Determine the (x, y) coordinate at the center of the cell enclosing the given text.  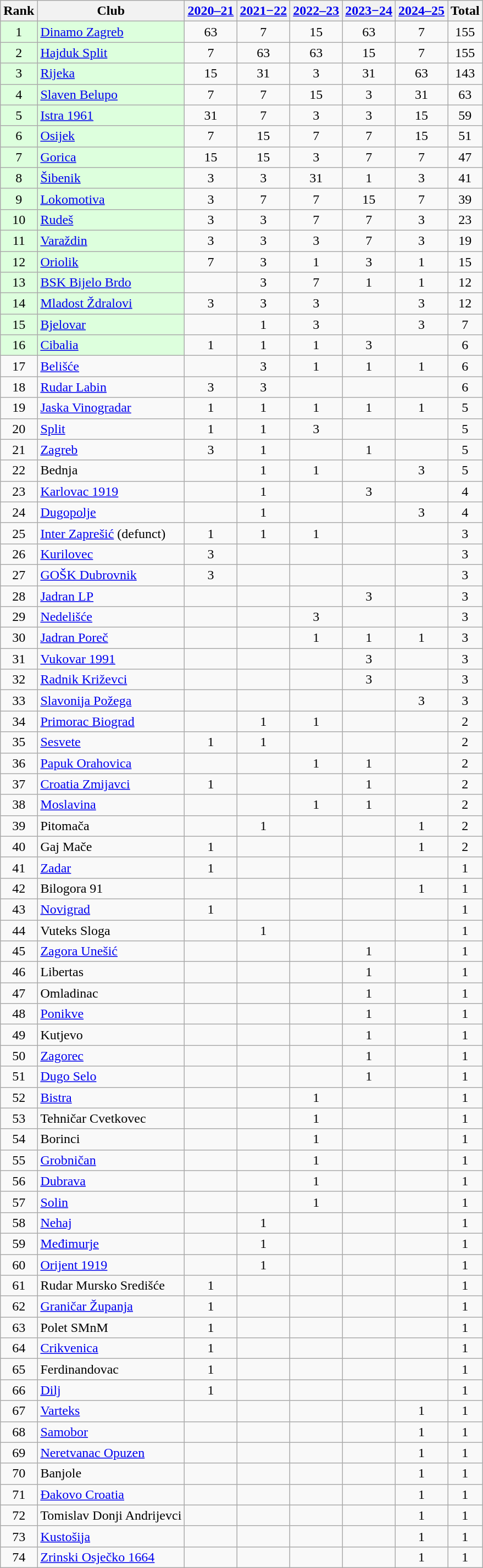
38 (19, 805)
21 (19, 450)
Polet SMnM (111, 1328)
40 (19, 847)
Rudeš (111, 220)
Dilj (111, 1390)
2023−24 (369, 11)
18 (19, 387)
50 (19, 1056)
Tehničar Cvetkovec (111, 1118)
57 (19, 1202)
143 (465, 74)
45 (19, 951)
Slaven Belupo (111, 94)
35 (19, 742)
Dinamo Zagreb (111, 32)
Tomislav Donji Andrijevci (111, 1515)
8 (19, 178)
Nehaj (111, 1223)
66 (19, 1390)
72 (19, 1515)
GOŠK Dubrovnik (111, 575)
Vukovar 1991 (111, 659)
48 (19, 1014)
Đakovo Croatia (111, 1494)
Dugopolje (111, 512)
Omladinac (111, 993)
Hajduk Split (111, 53)
42 (19, 888)
Oriolik (111, 262)
14 (19, 304)
22 (19, 471)
20 (19, 429)
49 (19, 1035)
69 (19, 1453)
73 (19, 1536)
71 (19, 1494)
Zadar (111, 867)
74 (19, 1557)
Belišće (111, 366)
Međimurje (111, 1244)
Zagora Unešić (111, 951)
Mladost Ždralovi (111, 304)
11 (19, 240)
Lokomotiva (111, 199)
Rudar Labin (111, 387)
33 (19, 701)
Sesvete (111, 742)
Rudar Mursko Središće (111, 1286)
Grobničan (111, 1160)
Inter Zaprešić (defunct) (111, 533)
Vuteks Sloga (111, 931)
55 (19, 1160)
Croatia Zmijavci (111, 784)
2024–25 (422, 11)
43 (19, 909)
58 (19, 1223)
Gorica (111, 157)
28 (19, 596)
Bjelovar (111, 324)
64 (19, 1348)
Jadran LP (111, 596)
37 (19, 784)
30 (19, 638)
Varaždin (111, 240)
Istra 1961 (111, 115)
Solin (111, 1202)
Bistra (111, 1097)
Zagreb (111, 450)
Šibenik (111, 178)
24 (19, 512)
62 (19, 1307)
Graničar Županja (111, 1307)
56 (19, 1181)
Total (465, 11)
Banjole (111, 1474)
Radnik Križevci (111, 680)
9 (19, 199)
29 (19, 617)
10 (19, 220)
Bednja (111, 471)
65 (19, 1369)
Zagorec (111, 1056)
Dubrava (111, 1181)
13 (19, 283)
Neretvanac Opuzen (111, 1453)
Primorac Biograd (111, 721)
61 (19, 1286)
68 (19, 1432)
16 (19, 345)
Jadran Poreč (111, 638)
54 (19, 1139)
Zrinski Osječko 1664 (111, 1557)
Crikvenica (111, 1348)
Borinci (111, 1139)
27 (19, 575)
53 (19, 1118)
Kutjevo (111, 1035)
Libertas (111, 972)
Slavonija Požega (111, 701)
Papuk Orahovica (111, 763)
2020–21 (211, 11)
Kurilovec (111, 554)
2022–23 (317, 11)
Kustošija (111, 1536)
44 (19, 931)
32 (19, 680)
Jaska Vinogradar (111, 408)
Novigrad (111, 909)
67 (19, 1411)
Karlovac 1919 (111, 491)
Rijeka (111, 74)
36 (19, 763)
Rank (19, 11)
Split (111, 429)
25 (19, 533)
BSK Bijelo Brdo (111, 283)
Varteks (111, 1411)
Dugo Selo (111, 1077)
26 (19, 554)
46 (19, 972)
Bilogora 91 (111, 888)
70 (19, 1474)
Pitomača (111, 826)
Ferdinandovac (111, 1369)
Samobor (111, 1432)
Gaj Mače (111, 847)
Orijent 1919 (111, 1264)
60 (19, 1264)
2021−22 (264, 11)
Cibalia (111, 345)
Ponikve (111, 1014)
52 (19, 1097)
Osijek (111, 136)
34 (19, 721)
Nedelišće (111, 617)
Moslavina (111, 805)
Club (111, 11)
17 (19, 366)
